Detect which cell encompasses the target text, then output its [X, Y] center coordinate. 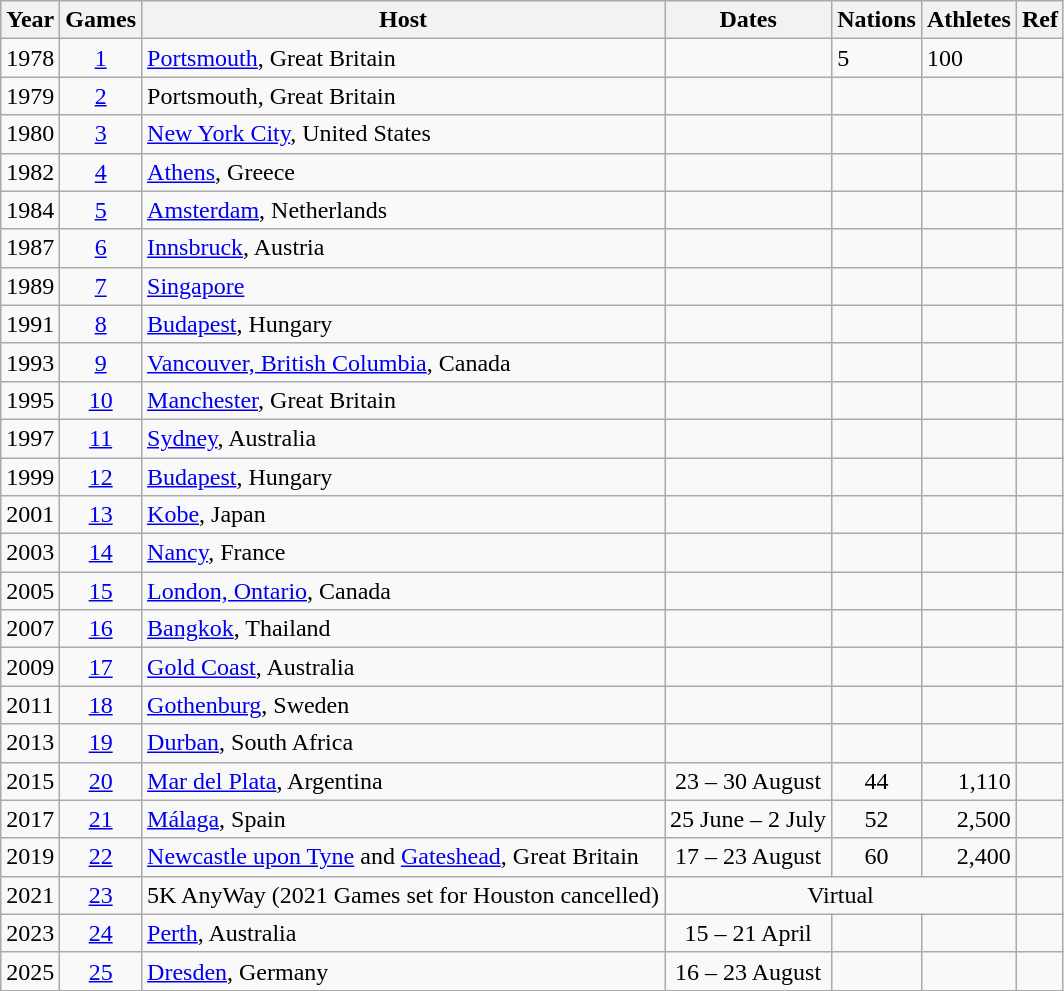
Durban, South Africa [404, 743]
Sydney, Australia [404, 438]
3 [101, 134]
Kobe, Japan [404, 515]
17 [101, 667]
20 [101, 781]
Singapore [404, 286]
Year [30, 20]
Nancy, France [404, 553]
2019 [30, 857]
1999 [30, 477]
12 [101, 477]
Vancouver, British Columbia, Canada [404, 362]
1979 [30, 96]
Gothenburg, Sweden [404, 705]
Athens, Greece [404, 172]
1,110 [968, 781]
Gold Coast, Australia [404, 667]
16 – 23 August [748, 971]
Newcastle upon Tyne and Gateshead, Great Britain [404, 857]
Málaga, Spain [404, 819]
23 [101, 895]
15 [101, 591]
2009 [30, 667]
Ref [1040, 20]
1997 [30, 438]
60 [877, 857]
2023 [30, 933]
14 [101, 553]
Bangkok, Thailand [404, 629]
1995 [30, 400]
1982 [30, 172]
22 [101, 857]
Mar del Plata, Argentina [404, 781]
Virtual [841, 895]
9 [101, 362]
18 [101, 705]
19 [101, 743]
2,500 [968, 819]
2007 [30, 629]
Nations [877, 20]
2001 [30, 515]
10 [101, 400]
1987 [30, 248]
Manchester, Great Britain [404, 400]
Dates [748, 20]
1980 [30, 134]
2011 [30, 705]
1978 [30, 58]
1 [101, 58]
5K AnyWay (2021 Games set for Houston cancelled) [404, 895]
52 [877, 819]
Dresden, Germany [404, 971]
8 [101, 324]
1993 [30, 362]
16 [101, 629]
13 [101, 515]
25 June – 2 July [748, 819]
Innsbruck, Austria [404, 248]
2017 [30, 819]
21 [101, 819]
4 [101, 172]
1991 [30, 324]
Amsterdam, Netherlands [404, 210]
17 – 23 August [748, 857]
23 – 30 August [748, 781]
2003 [30, 553]
15 – 21 April [748, 933]
2025 [30, 971]
7 [101, 286]
New York City, United States [404, 134]
2 [101, 96]
25 [101, 971]
1989 [30, 286]
Games [101, 20]
2021 [30, 895]
Perth, Australia [404, 933]
Host [404, 20]
11 [101, 438]
44 [877, 781]
Athletes [968, 20]
24 [101, 933]
6 [101, 248]
2005 [30, 591]
2013 [30, 743]
2,400 [968, 857]
1984 [30, 210]
100 [968, 58]
London, Ontario, Canada [404, 591]
2015 [30, 781]
